Find where the given text appears and provide that cell's center as [x, y] coordinate. 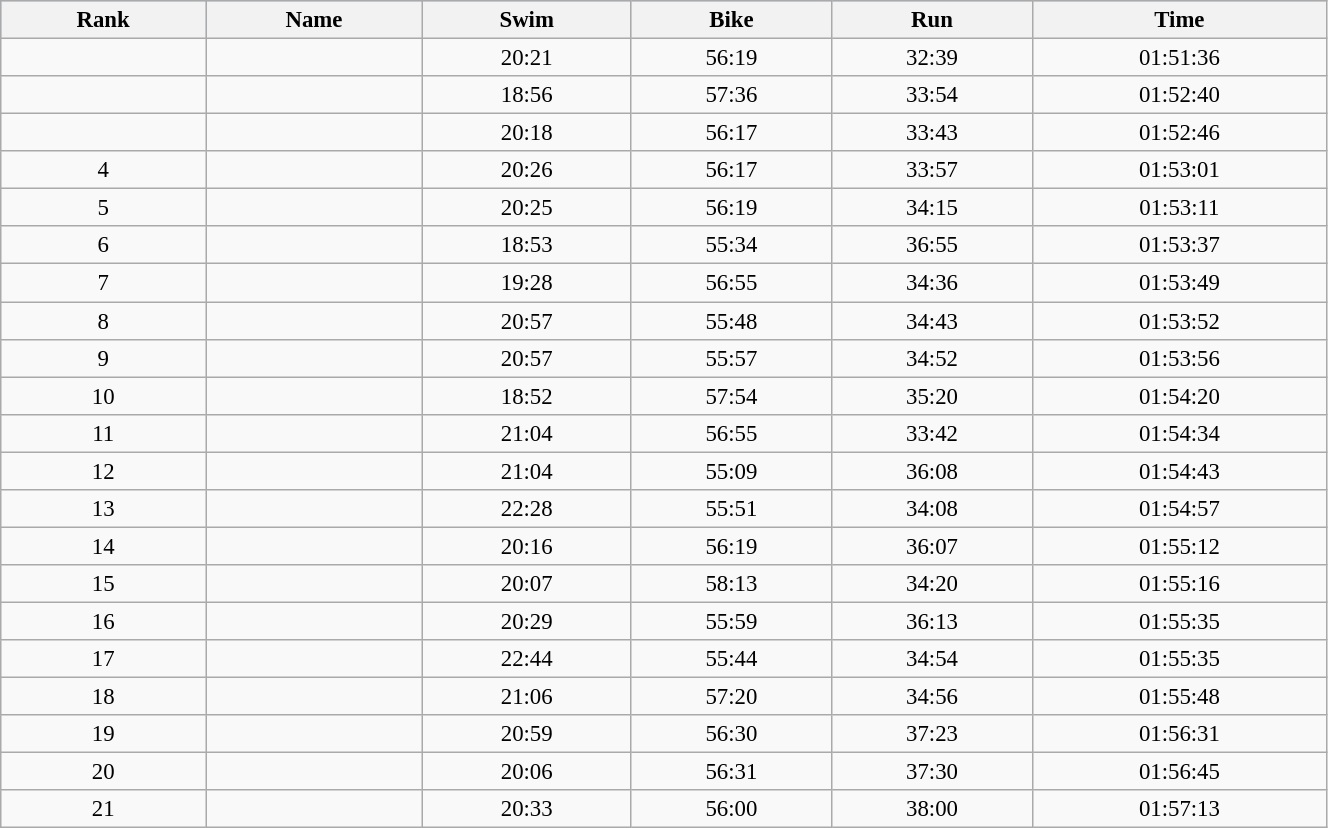
01:55:48 [1179, 697]
20:16 [526, 546]
18:53 [526, 245]
01:56:31 [1179, 734]
15 [104, 584]
35:20 [932, 396]
56:30 [732, 734]
01:54:20 [1179, 396]
01:52:40 [1179, 95]
13 [104, 509]
6 [104, 245]
56:31 [732, 772]
22:28 [526, 509]
34:56 [932, 697]
55:48 [732, 321]
20:18 [526, 133]
55:09 [732, 471]
Name [314, 20]
34:43 [932, 321]
57:54 [732, 396]
01:53:11 [1179, 208]
36:55 [932, 245]
01:52:46 [1179, 133]
33:43 [932, 133]
Time [1179, 20]
12 [104, 471]
34:08 [932, 509]
20:29 [526, 621]
17 [104, 659]
20:59 [526, 734]
01:55:16 [1179, 584]
14 [104, 546]
19 [104, 734]
01:53:52 [1179, 321]
01:54:34 [1179, 433]
01:53:01 [1179, 170]
21 [104, 809]
34:52 [932, 358]
01:54:57 [1179, 509]
16 [104, 621]
33:42 [932, 433]
Run [932, 20]
18:52 [526, 396]
4 [104, 170]
33:54 [932, 95]
20:26 [526, 170]
55:51 [732, 509]
32:39 [932, 58]
37:23 [932, 734]
20:21 [526, 58]
22:44 [526, 659]
34:36 [932, 283]
18 [104, 697]
55:34 [732, 245]
36:13 [932, 621]
20:33 [526, 809]
37:30 [932, 772]
Rank [104, 20]
34:20 [932, 584]
01:53:49 [1179, 283]
20:07 [526, 584]
20:25 [526, 208]
01:56:45 [1179, 772]
01:57:13 [1179, 809]
57:20 [732, 697]
18:56 [526, 95]
58:13 [732, 584]
21:06 [526, 697]
36:07 [932, 546]
20:06 [526, 772]
7 [104, 283]
01:54:43 [1179, 471]
5 [104, 208]
56:00 [732, 809]
55:59 [732, 621]
11 [104, 433]
57:36 [732, 95]
8 [104, 321]
38:00 [932, 809]
34:54 [932, 659]
01:53:56 [1179, 358]
33:57 [932, 170]
01:55:12 [1179, 546]
01:53:37 [1179, 245]
34:15 [932, 208]
9 [104, 358]
01:51:36 [1179, 58]
Bike [732, 20]
10 [104, 396]
55:57 [732, 358]
36:08 [932, 471]
Swim [526, 20]
55:44 [732, 659]
19:28 [526, 283]
20 [104, 772]
